Find where the given text appears and provide that cell's center as (X, Y) coordinate. 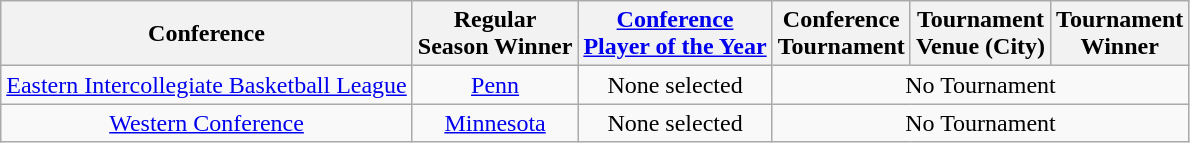
Conference Player of the Year (675, 34)
Western Conference (207, 123)
Conference Tournament (841, 34)
Penn (495, 85)
Conference (207, 34)
Minnesota (495, 123)
Regular Season Winner (495, 34)
Eastern Intercollegiate Basketball League (207, 85)
Tournament Venue (City) (980, 34)
Tournament Winner (1120, 34)
